Find where the given text appears and provide that cell's center as [X, Y] coordinate. 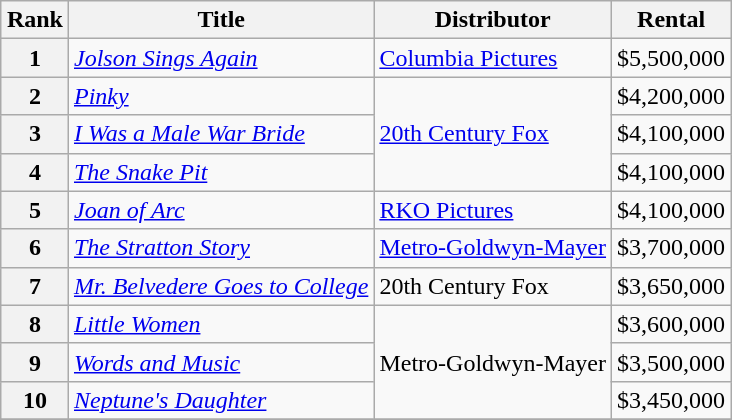
Title [220, 20]
1 [34, 58]
$3,450,000 [672, 400]
7 [34, 286]
$4,200,000 [672, 96]
5 [34, 210]
The Snake Pit [220, 172]
Rental [672, 20]
2 [34, 96]
$5,500,000 [672, 58]
4 [34, 172]
Words and Music [220, 362]
Mr. Belvedere Goes to College [220, 286]
The Stratton Story [220, 248]
Joan of Arc [220, 210]
$3,650,000 [672, 286]
10 [34, 400]
Columbia Pictures [493, 58]
Pinky [220, 96]
Distributor [493, 20]
3 [34, 134]
$3,500,000 [672, 362]
6 [34, 248]
Little Women [220, 324]
I Was a Male War Bride [220, 134]
$3,600,000 [672, 324]
RKO Pictures [493, 210]
$3,700,000 [672, 248]
8 [34, 324]
Neptune's Daughter [220, 400]
Jolson Sings Again [220, 58]
9 [34, 362]
Rank [34, 20]
